Output the (X, Y) coordinate of the center of the cell containing the given text.  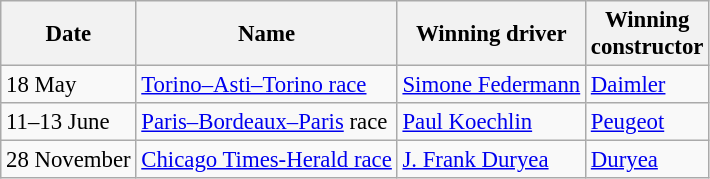
Winning driver (491, 34)
Name (266, 34)
Date (68, 34)
Duryea (648, 160)
18 May (68, 85)
J. Frank Duryea (491, 160)
Paris–Bordeaux–Paris race (266, 122)
11–13 June (68, 122)
Daimler (648, 85)
Chicago Times-Herald race (266, 160)
Winningconstructor (648, 34)
Peugeot (648, 122)
Paul Koechlin (491, 122)
28 November (68, 160)
Torino–Asti–Torino race (266, 85)
Simone Federmann (491, 85)
